Identify which cell holds the provided text, then report its (X, Y) central coordinate. 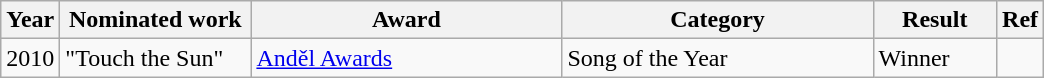
Ref (1020, 20)
Result (935, 20)
Winner (935, 58)
"Touch the Sun" (156, 58)
Anděl Awards (406, 58)
Category (718, 20)
Song of the Year (718, 58)
2010 (30, 58)
Year (30, 20)
Award (406, 20)
Nominated work (156, 20)
